Determine the (X, Y) coordinate at the center of the cell enclosing the given text.  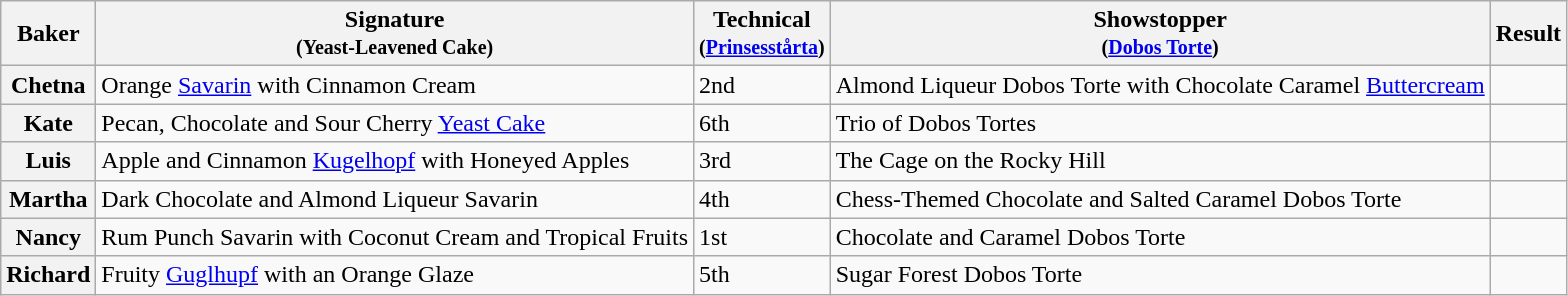
Apple and Cinnamon Kugelhopf with Honeyed Apples (395, 161)
Pecan, Chocolate and Sour Cherry Yeast Cake (395, 123)
Chetna (48, 85)
Showstopper(Dobos Torte) (1160, 34)
4th (762, 199)
The Cage on the Rocky Hill (1160, 161)
Martha (48, 199)
Kate (48, 123)
Trio of Dobos Tortes (1160, 123)
Technical(Prinsesstårta) (762, 34)
Sugar Forest Dobos Torte (1160, 275)
Result (1528, 34)
Dark Chocolate and Almond Liqueur Savarin (395, 199)
5th (762, 275)
Chocolate and Caramel Dobos Torte (1160, 237)
6th (762, 123)
2nd (762, 85)
Baker (48, 34)
Orange Savarin with Cinnamon Cream (395, 85)
Nancy (48, 237)
Signature(Yeast-Leavened Cake) (395, 34)
Almond Liqueur Dobos Torte with Chocolate Caramel Buttercream (1160, 85)
Chess-Themed Chocolate and Salted Caramel Dobos Torte (1160, 199)
Luis (48, 161)
3rd (762, 161)
Rum Punch Savarin with Coconut Cream and Tropical Fruits (395, 237)
1st (762, 237)
Fruity Guglhupf with an Orange Glaze (395, 275)
Richard (48, 275)
